Search for the cell housing the specified text and yield its (X, Y) center coordinate. 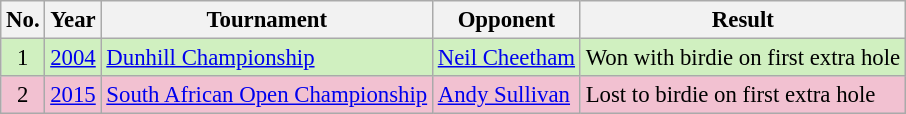
2004 (73, 58)
Year (73, 20)
Won with birdie on first extra hole (742, 58)
Neil Cheetham (506, 58)
Opponent (506, 20)
2 (23, 95)
Dunhill Championship (266, 58)
Tournament (266, 20)
Lost to birdie on first extra hole (742, 95)
Andy Sullivan (506, 95)
Result (742, 20)
South African Open Championship (266, 95)
2015 (73, 95)
1 (23, 58)
No. (23, 20)
